Capture the cell that displays the provided text and extract its (X, Y) central coordinate. 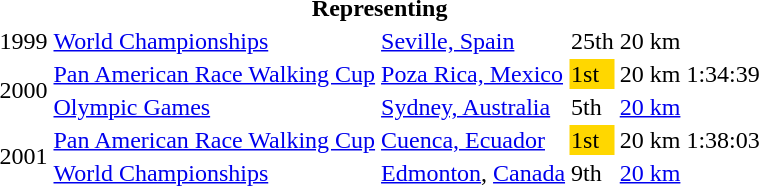
Poza Rica, Mexico (474, 74)
World Championships (214, 41)
5th (593, 107)
25th (593, 41)
Seville, Spain (474, 41)
Cuenca, Ecuador (474, 140)
Sydney, Australia (474, 107)
Olympic Games (214, 107)
